For the text-containing cell, return its midpoint in [x, y] coordinate format. 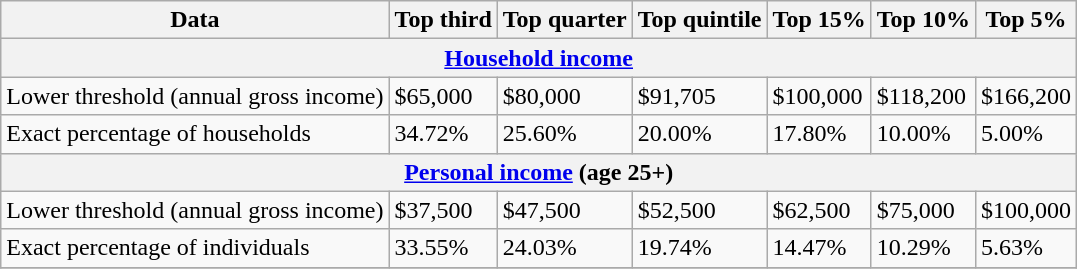
$118,200 [923, 96]
33.55% [443, 248]
20.00% [700, 134]
$47,500 [564, 210]
24.03% [564, 248]
10.29% [923, 248]
$65,000 [443, 96]
$75,000 [923, 210]
5.00% [1026, 134]
$62,500 [819, 210]
5.63% [1026, 248]
$37,500 [443, 210]
34.72% [443, 134]
Exact percentage of individuals [195, 248]
Top 10% [923, 20]
Top third [443, 20]
25.60% [564, 134]
Personal income (age 25+) [539, 172]
$166,200 [1026, 96]
19.74% [700, 248]
Data [195, 20]
10.00% [923, 134]
Exact percentage of households [195, 134]
Household income [539, 58]
$91,705 [700, 96]
Top 15% [819, 20]
17.80% [819, 134]
Top quarter [564, 20]
$52,500 [700, 210]
Top quintile [700, 20]
Top 5% [1026, 20]
14.47% [819, 248]
$80,000 [564, 96]
